For the text-containing cell, return its midpoint in (x, y) coordinate format. 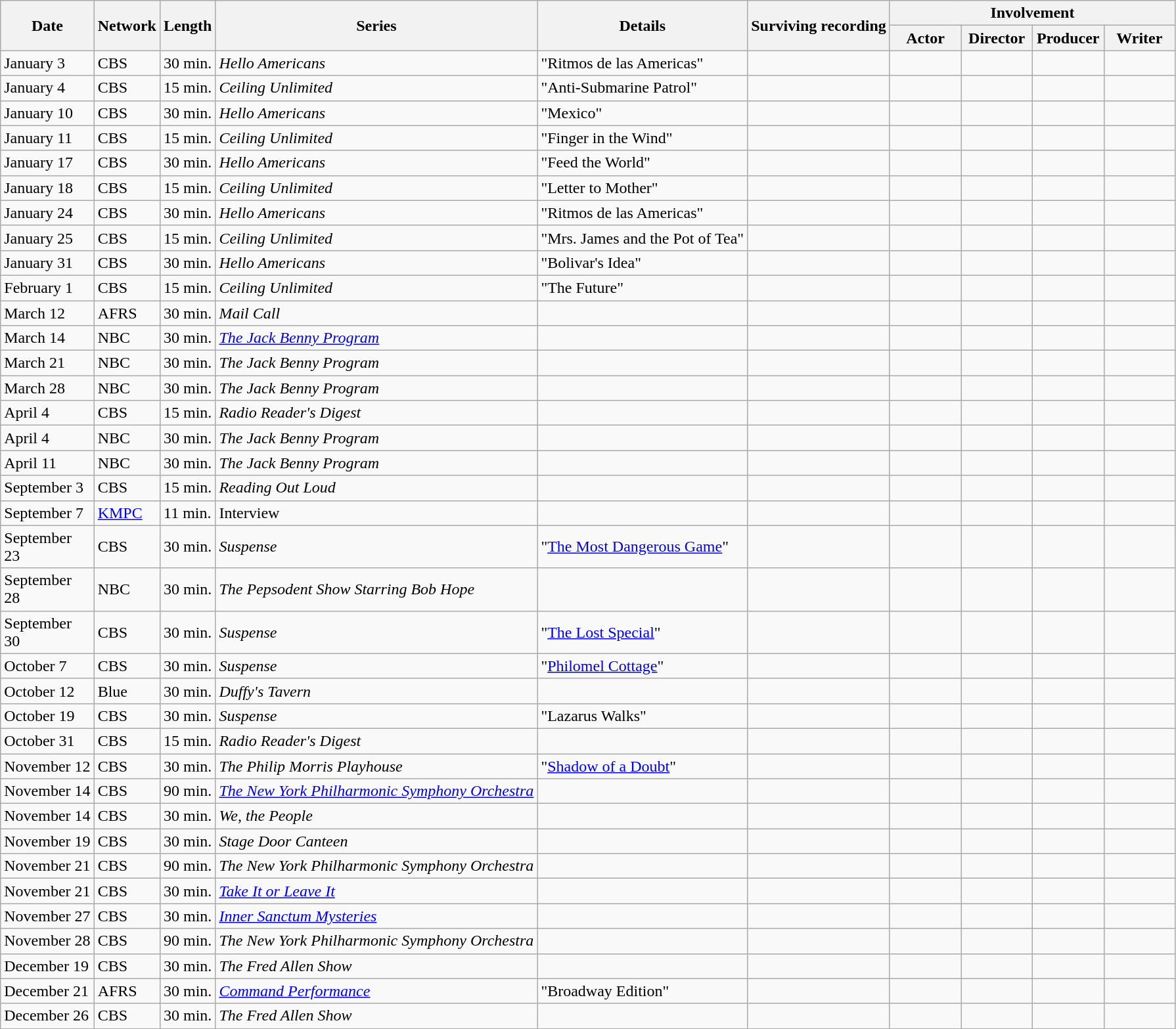
Network (127, 26)
December 19 (47, 966)
September 28 (47, 590)
Surviving recording (819, 26)
"Mexico" (643, 113)
September 23 (47, 546)
Take It or Leave It (376, 891)
Command Performance (376, 991)
January 10 (47, 113)
Details (643, 26)
January 31 (47, 263)
Involvement (1032, 13)
Duffy's Tavern (376, 691)
November 27 (47, 916)
Writer (1139, 38)
"Broadway Edition" (643, 991)
The Pepsodent Show Starring Bob Hope (376, 590)
January 18 (47, 188)
February 1 (47, 288)
Stage Door Canteen (376, 841)
March 28 (47, 388)
November 28 (47, 941)
October 19 (47, 716)
"Finger in the Wind" (643, 138)
"Philomel Cottage" (643, 666)
April 11 (47, 463)
November 19 (47, 841)
Interview (376, 513)
"Bolivar's Idea" (643, 263)
Date (47, 26)
Length (187, 26)
October 31 (47, 741)
December 21 (47, 991)
January 3 (47, 63)
January 11 (47, 138)
KMPC (127, 513)
January 17 (47, 163)
December 26 (47, 1016)
"Feed the World" (643, 163)
11 min. (187, 513)
March 12 (47, 313)
January 25 (47, 238)
Blue (127, 691)
"Lazarus Walks" (643, 716)
"Letter to Mother" (643, 188)
January 24 (47, 213)
"Mrs. James and the Pot of Tea" (643, 238)
"The Lost Special" (643, 632)
"The Most Dangerous Game" (643, 546)
March 14 (47, 338)
Reading Out Loud (376, 488)
October 12 (47, 691)
Series (376, 26)
September 30 (47, 632)
January 4 (47, 88)
March 21 (47, 363)
September 3 (47, 488)
We, the People (376, 816)
November 12 (47, 766)
Actor (925, 38)
"The Future" (643, 288)
October 7 (47, 666)
"Anti-Submarine Patrol" (643, 88)
Director (997, 38)
Inner Sanctum Mysteries (376, 916)
Producer (1068, 38)
The Philip Morris Playhouse (376, 766)
"Shadow of a Doubt" (643, 766)
September 7 (47, 513)
Mail Call (376, 313)
